Provide the [x, y] coordinate of the cell's center where the given text is located.  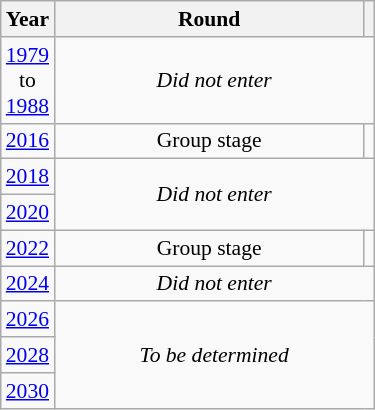
Round [209, 19]
2024 [28, 284]
Year [28, 19]
2028 [28, 355]
To be determined [214, 356]
2022 [28, 248]
2020 [28, 213]
2026 [28, 320]
1979to1988 [28, 80]
2030 [28, 391]
2016 [28, 141]
2018 [28, 177]
